Locate the cell with the specified text and output its (X, Y) center coordinate. 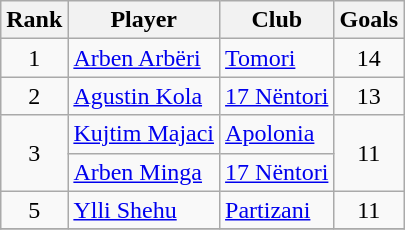
Arben Arbëri (144, 58)
Player (144, 20)
1 (34, 58)
14 (369, 58)
Arben Minga (144, 172)
2 (34, 96)
Tomori (277, 58)
13 (369, 96)
Club (277, 20)
Agustin Kola (144, 96)
Kujtim Majaci (144, 134)
Partizani (277, 210)
Goals (369, 20)
Ylli Shehu (144, 210)
Apolonia (277, 134)
5 (34, 210)
Rank (34, 20)
3 (34, 153)
